Return the [x, y] coordinate for the center point of the cell that contains the specified text.  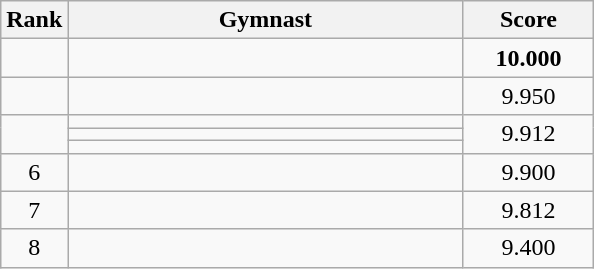
9.950 [528, 96]
Gymnast [266, 20]
9.812 [528, 210]
9.912 [528, 134]
9.400 [528, 248]
Rank [34, 20]
6 [34, 172]
Score [528, 20]
9.900 [528, 172]
8 [34, 248]
7 [34, 210]
10.000 [528, 58]
